Find where the given text appears and provide that cell's center as (X, Y) coordinate. 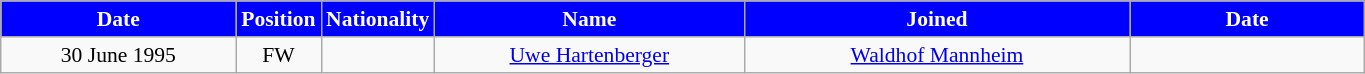
Joined (936, 19)
Uwe Hartenberger (589, 55)
FW (278, 55)
Nationality (378, 19)
Name (589, 19)
30 June 1995 (118, 55)
Position (278, 19)
Waldhof Mannheim (936, 55)
